Find where the given text appears and provide that cell's center as [x, y] coordinate. 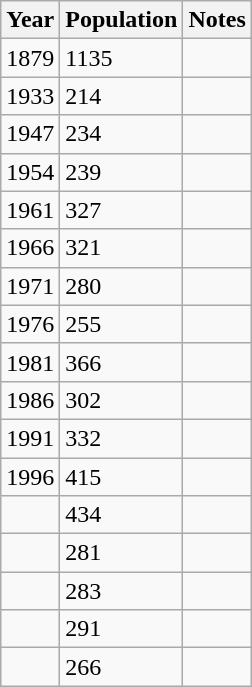
291 [122, 629]
1961 [30, 210]
266 [122, 667]
1996 [30, 477]
234 [122, 134]
1135 [122, 58]
1981 [30, 362]
1991 [30, 438]
1879 [30, 58]
321 [122, 248]
Year [30, 20]
302 [122, 400]
1976 [30, 324]
283 [122, 591]
239 [122, 172]
1971 [30, 286]
281 [122, 553]
366 [122, 362]
Notes [217, 20]
280 [122, 286]
1947 [30, 134]
214 [122, 96]
1966 [30, 248]
415 [122, 477]
434 [122, 515]
332 [122, 438]
1986 [30, 400]
1933 [30, 96]
1954 [30, 172]
255 [122, 324]
Population [122, 20]
327 [122, 210]
